Determine the (x, y) coordinate at the center of the cell enclosing the given text.  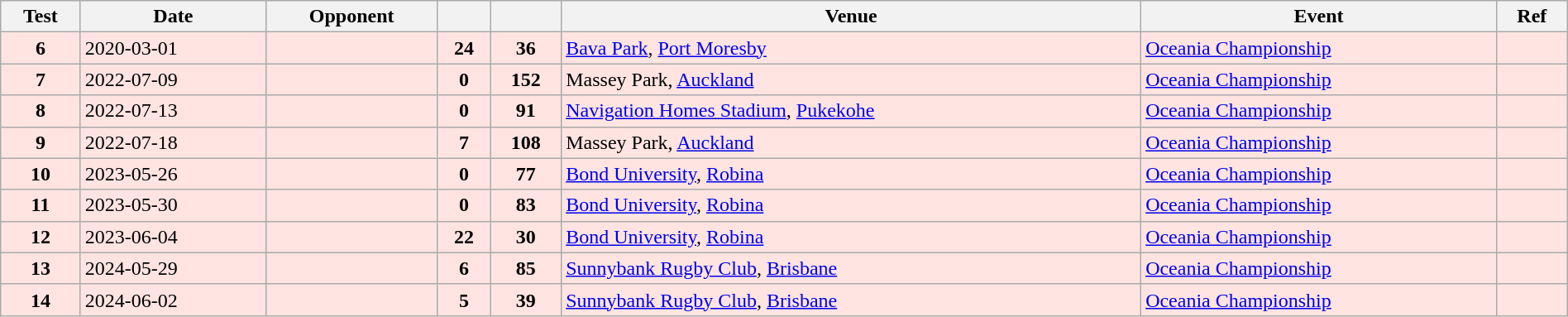
2022-07-09 (173, 79)
14 (41, 300)
Test (41, 17)
Date (173, 17)
5 (464, 300)
30 (526, 237)
2023-05-30 (173, 205)
108 (526, 142)
91 (526, 111)
Ref (1532, 17)
13 (41, 268)
12 (41, 237)
10 (41, 174)
24 (464, 48)
2024-05-29 (173, 268)
11 (41, 205)
2022-07-18 (173, 142)
77 (526, 174)
Navigation Homes Stadium, Pukekohe (852, 111)
9 (41, 142)
2023-06-04 (173, 237)
Bava Park, Port Moresby (852, 48)
2024-06-02 (173, 300)
152 (526, 79)
39 (526, 300)
8 (41, 111)
2022-07-13 (173, 111)
22 (464, 237)
Opponent (351, 17)
2020-03-01 (173, 48)
83 (526, 205)
Venue (852, 17)
2023-05-26 (173, 174)
Event (1319, 17)
85 (526, 268)
36 (526, 48)
